For the text-containing cell, return its midpoint in (x, y) coordinate format. 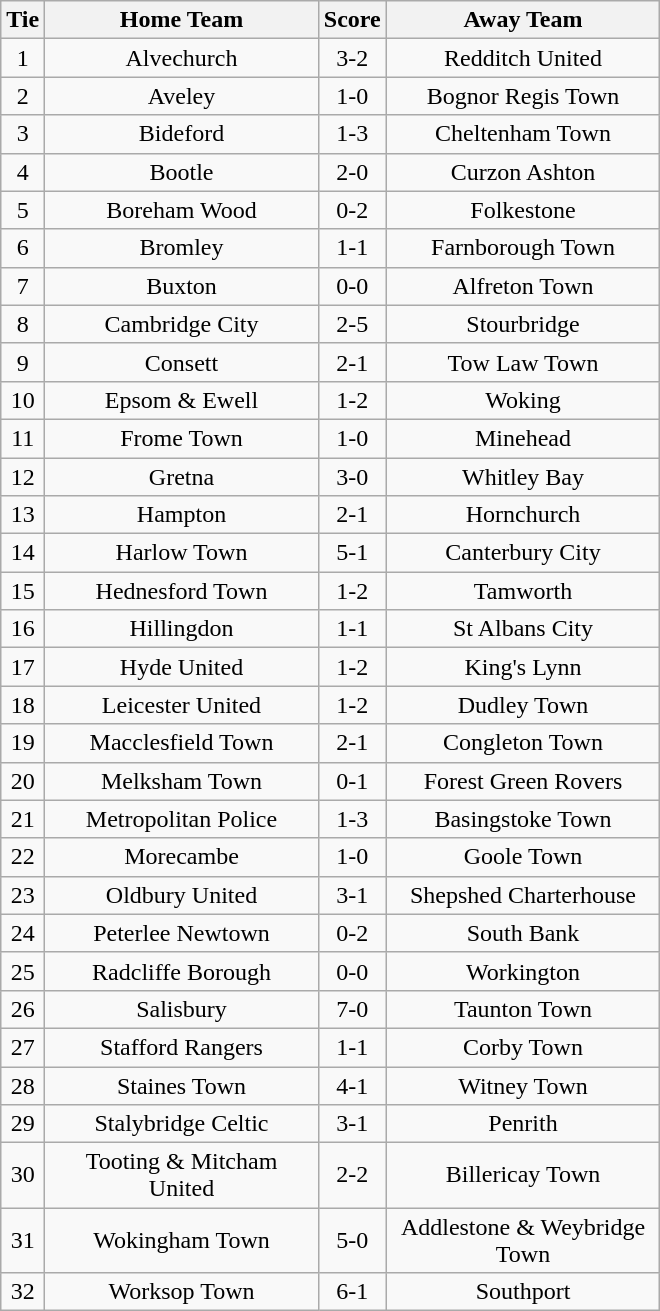
3-2 (352, 58)
Buxton (182, 286)
2 (23, 96)
St Albans City (523, 629)
Alfreton Town (523, 286)
Shepshed Charterhouse (523, 895)
Bognor Regis Town (523, 96)
Bideford (182, 134)
Cheltenham Town (523, 134)
Curzon Ashton (523, 172)
Tooting & Mitcham United (182, 1176)
22 (23, 857)
South Bank (523, 933)
Redditch United (523, 58)
Away Team (523, 20)
Hornchurch (523, 515)
Bromley (182, 248)
13 (23, 515)
Consett (182, 362)
Corby Town (523, 1047)
Hyde United (182, 667)
8 (23, 324)
7 (23, 286)
Tamworth (523, 591)
Farnborough Town (523, 248)
Worksop Town (182, 1292)
Addlestone & Weybridge Town (523, 1240)
28 (23, 1085)
Minehead (523, 438)
3-0 (352, 477)
25 (23, 971)
12 (23, 477)
6-1 (352, 1292)
Hillingdon (182, 629)
Macclesfield Town (182, 743)
Score (352, 20)
Woking (523, 400)
Aveley (182, 96)
Forest Green Rovers (523, 781)
Bootle (182, 172)
2-2 (352, 1176)
Frome Town (182, 438)
4-1 (352, 1085)
Melksham Town (182, 781)
King's Lynn (523, 667)
Radcliffe Borough (182, 971)
Harlow Town (182, 553)
4 (23, 172)
29 (23, 1124)
Cambridge City (182, 324)
Wokingham Town (182, 1240)
Tie (23, 20)
Folkestone (523, 210)
5-0 (352, 1240)
1 (23, 58)
2-5 (352, 324)
Leicester United (182, 705)
Taunton Town (523, 1009)
Gretna (182, 477)
Hednesford Town (182, 591)
21 (23, 819)
Whitley Bay (523, 477)
18 (23, 705)
30 (23, 1176)
Morecambe (182, 857)
Canterbury City (523, 553)
19 (23, 743)
10 (23, 400)
17 (23, 667)
Congleton Town (523, 743)
Southport (523, 1292)
Salisbury (182, 1009)
Basingstoke Town (523, 819)
Stafford Rangers (182, 1047)
Oldbury United (182, 895)
5 (23, 210)
2-0 (352, 172)
Workington (523, 971)
Staines Town (182, 1085)
20 (23, 781)
9 (23, 362)
31 (23, 1240)
16 (23, 629)
Boreham Wood (182, 210)
Stourbridge (523, 324)
Goole Town (523, 857)
Hampton (182, 515)
6 (23, 248)
0-1 (352, 781)
Witney Town (523, 1085)
5-1 (352, 553)
3 (23, 134)
26 (23, 1009)
14 (23, 553)
Stalybridge Celtic (182, 1124)
7-0 (352, 1009)
Penrith (523, 1124)
32 (23, 1292)
Alvechurch (182, 58)
Billericay Town (523, 1176)
27 (23, 1047)
11 (23, 438)
Peterlee Newtown (182, 933)
Epsom & Ewell (182, 400)
15 (23, 591)
24 (23, 933)
Dudley Town (523, 705)
Home Team (182, 20)
23 (23, 895)
Metropolitan Police (182, 819)
Tow Law Town (523, 362)
